Provide the [x, y] coordinate of the cell's center where the given text is located.  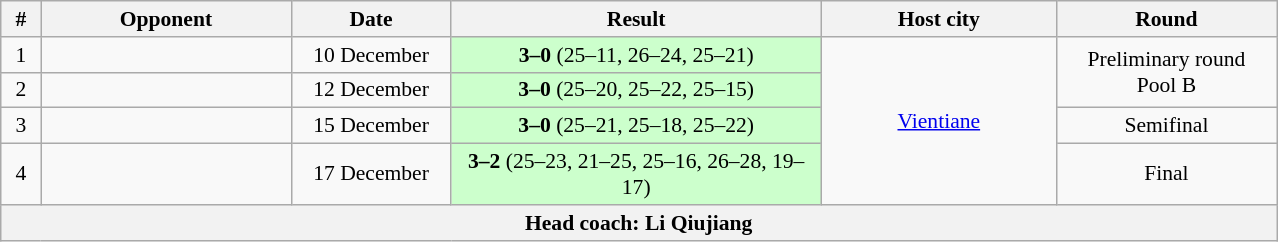
10 December [371, 55]
Host city [938, 19]
3–0 (25–20, 25–22, 25–15) [636, 90]
Result [636, 19]
3–0 (25–21, 25–18, 25–22) [636, 126]
Date [371, 19]
# [21, 19]
3–0 (25–11, 26–24, 25–21) [636, 55]
Head coach: Li Qiujiang [639, 223]
Opponent [166, 19]
Semifinal [1166, 126]
Round [1166, 19]
2 [21, 90]
3–2 (25–23, 21–25, 25–16, 26–28, 19–17) [636, 174]
1 [21, 55]
Preliminary roundPool B [1166, 72]
3 [21, 126]
15 December [371, 126]
4 [21, 174]
17 December [371, 174]
12 December [371, 90]
Vientiane [938, 121]
Final [1166, 174]
